Capture the cell that displays the provided text and extract its [x, y] central coordinate. 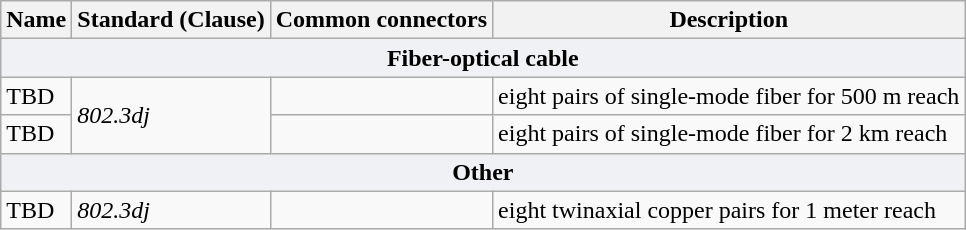
eight pairs of single-mode fiber for 2 km reach [729, 134]
eight pairs of single-mode fiber for 500 m reach [729, 96]
Name [36, 20]
Description [729, 20]
Fiber-optical cable [483, 58]
Standard (Clause) [171, 20]
eight twinaxial copper pairs for 1 meter reach [729, 210]
Common connectors [381, 20]
Other [483, 172]
